Provide the [x, y] coordinate of the cell's center where the given text is located.  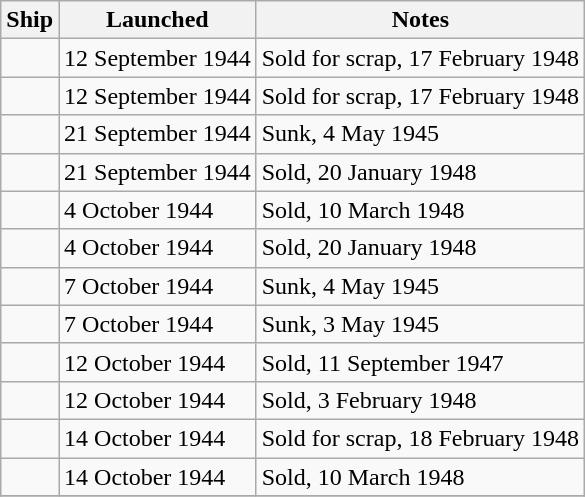
Sold, 3 February 1948 [420, 400]
Sold for scrap, 18 February 1948 [420, 438]
Notes [420, 20]
Sold, 11 September 1947 [420, 362]
Sunk, 3 May 1945 [420, 324]
Launched [158, 20]
Ship [30, 20]
